Identify which cell holds the provided text, then report its (x, y) central coordinate. 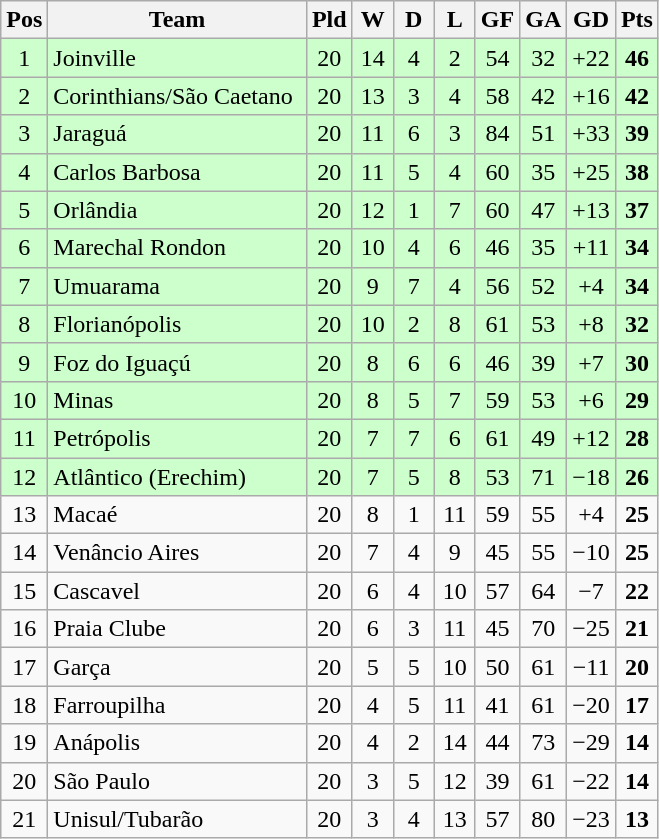
Team (178, 20)
−7 (592, 591)
19 (24, 743)
D (414, 20)
50 (497, 667)
28 (636, 438)
73 (544, 743)
Macaé (178, 515)
Anápolis (178, 743)
São Paulo (178, 781)
+8 (592, 324)
Carlos Barbosa (178, 172)
56 (497, 286)
58 (497, 96)
Cascavel (178, 591)
70 (544, 629)
15 (24, 591)
52 (544, 286)
Marechal Rondon (178, 248)
49 (544, 438)
71 (544, 477)
+6 (592, 400)
−10 (592, 553)
Umuarama (178, 286)
Petrópolis (178, 438)
−20 (592, 705)
−22 (592, 781)
GA (544, 20)
Joinville (178, 58)
64 (544, 591)
+11 (592, 248)
Unisul/Tubarão (178, 819)
+7 (592, 362)
44 (497, 743)
+33 (592, 134)
29 (636, 400)
−11 (592, 667)
Garça (178, 667)
+16 (592, 96)
38 (636, 172)
Florianópolis (178, 324)
37 (636, 210)
Venâncio Aires (178, 553)
+22 (592, 58)
Jaraguá (178, 134)
16 (24, 629)
41 (497, 705)
Pld (329, 20)
−18 (592, 477)
Pts (636, 20)
W (372, 20)
+12 (592, 438)
51 (544, 134)
47 (544, 210)
−29 (592, 743)
Pos (24, 20)
+25 (592, 172)
22 (636, 591)
Farroupilha (178, 705)
Atlântico (Erechim) (178, 477)
26 (636, 477)
GD (592, 20)
−25 (592, 629)
L (454, 20)
+13 (592, 210)
−23 (592, 819)
Foz do Iguaçú (178, 362)
Praia Clube (178, 629)
Minas (178, 400)
80 (544, 819)
30 (636, 362)
Orlândia (178, 210)
84 (497, 134)
GF (497, 20)
54 (497, 58)
Corinthians/São Caetano (178, 96)
18 (24, 705)
